Pinpoint the cell where the given text exists, returning its (x, y) midpoint coordinate. 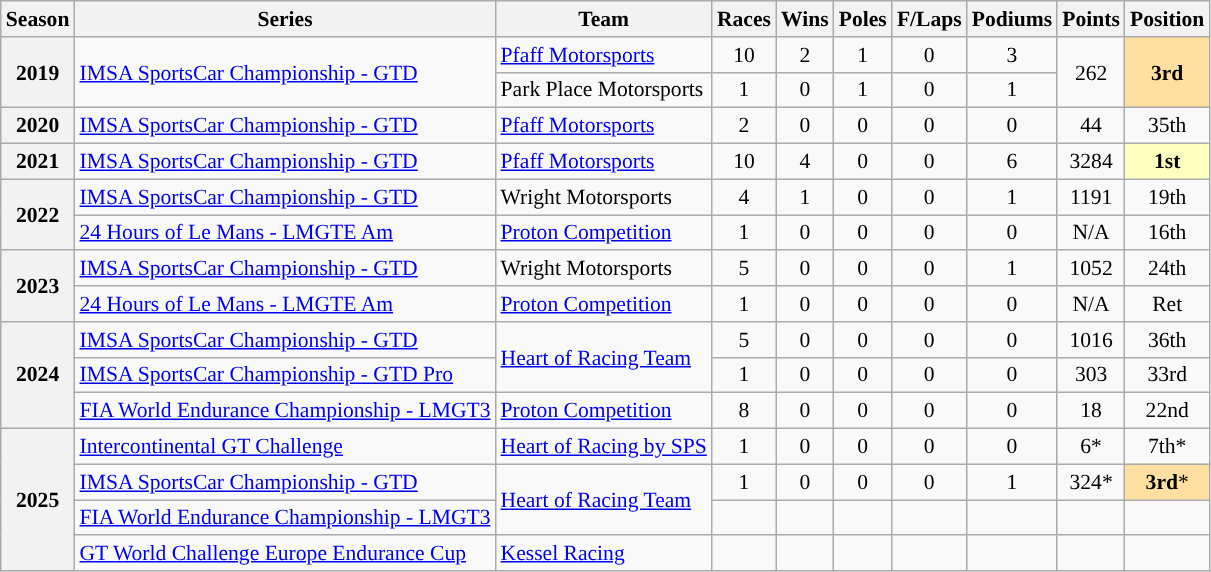
18 (1091, 411)
2024 (38, 376)
3284 (1091, 162)
16th (1167, 233)
262 (1091, 72)
Poles (863, 19)
GT World Challenge Europe Endurance Cup (284, 554)
3 (1012, 55)
Intercontinental GT Challenge (284, 447)
1052 (1091, 269)
2020 (38, 126)
Ret (1167, 304)
1016 (1091, 340)
Heart of Racing by SPS (604, 447)
6 (1012, 162)
6* (1091, 447)
Wins (805, 19)
3rd (1167, 72)
35th (1167, 126)
33rd (1167, 375)
24th (1167, 269)
2023 (38, 286)
2019 (38, 72)
303 (1091, 375)
8 (744, 411)
22nd (1167, 411)
IMSA SportsCar Championship - GTD Pro (284, 375)
2021 (38, 162)
Kessel Racing (604, 554)
Position (1167, 19)
1st (1167, 162)
Series (284, 19)
324* (1091, 482)
Points (1091, 19)
44 (1091, 126)
Park Place Motorsports (604, 90)
19th (1167, 197)
Races (744, 19)
Season (38, 19)
F/Laps (930, 19)
Team (604, 19)
1191 (1091, 197)
3rd* (1167, 482)
Podiums (1012, 19)
2025 (38, 500)
36th (1167, 340)
2022 (38, 214)
7th* (1167, 447)
